Find where the given text appears and provide that cell's center as [x, y] coordinate. 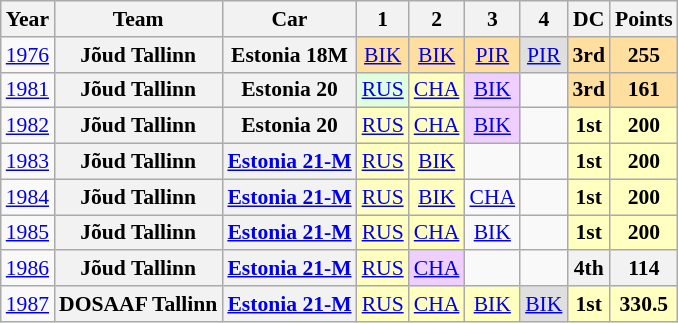
1985 [28, 233]
1976 [28, 55]
1987 [28, 304]
1983 [28, 162]
114 [644, 269]
1986 [28, 269]
Car [289, 19]
4 [544, 19]
330.5 [644, 304]
255 [644, 55]
1981 [28, 90]
DOSAAF Tallinn [138, 304]
1982 [28, 126]
1984 [28, 197]
161 [644, 90]
4th [588, 269]
Estonia 18M [289, 55]
Points [644, 19]
DC [588, 19]
Year [28, 19]
2 [437, 19]
3 [492, 19]
Team [138, 19]
1 [383, 19]
